Return (x, y) of the center of cell containing provided text 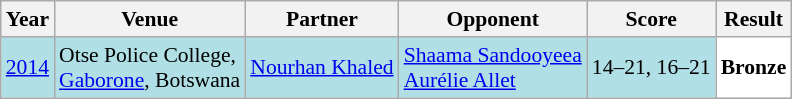
Partner (322, 19)
Shaama Sandooyeea Aurélie Allet (493, 68)
14–21, 16–21 (652, 68)
Score (652, 19)
Otse Police College,Gaborone, Botswana (150, 68)
Venue (150, 19)
2014 (28, 68)
Nourhan Khaled (322, 68)
Year (28, 19)
Result (754, 19)
Opponent (493, 19)
Bronze (754, 68)
